Identify which cell holds the provided text, then report its (x, y) central coordinate. 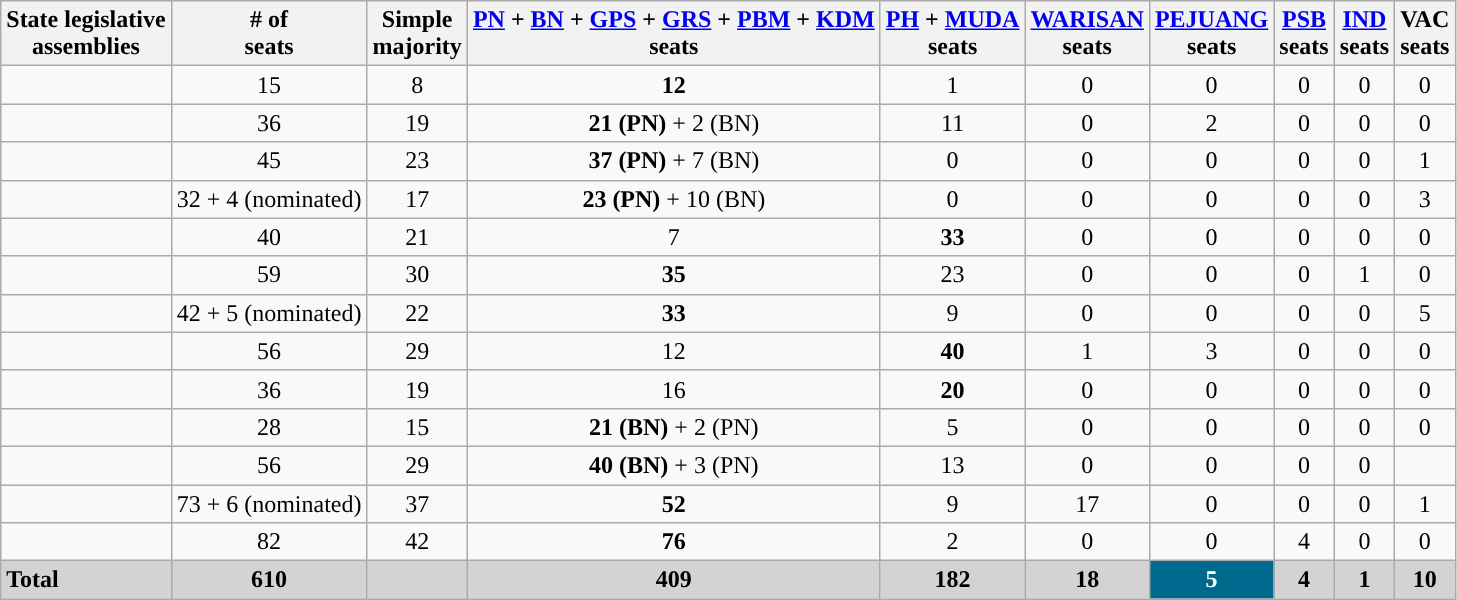
7 (674, 237)
21 (PN) + 2 (BN) (674, 123)
INDseats (1364, 34)
11 (952, 123)
610 (269, 580)
30 (417, 275)
42 + 5 (nominated) (269, 313)
PSBseats (1304, 34)
32 + 4 (nominated) (269, 199)
45 (269, 161)
State legislativeassemblies (86, 34)
37 (PN) + 7 (BN) (674, 161)
28 (269, 427)
52 (674, 503)
40 (BN) + 3 (PN) (674, 465)
37 (417, 503)
Total (86, 580)
PH + MUDAseats (952, 34)
13 (952, 465)
VACseats (1425, 34)
182 (952, 580)
409 (674, 580)
82 (269, 542)
Simplemajority (417, 34)
PEJUANGseats (1211, 34)
20 (952, 389)
21 (417, 237)
23 (PN) + 10 (BN) (674, 199)
# ofseats (269, 34)
22 (417, 313)
PN + BN + GPS + GRS + PBM + KDMseats (674, 34)
8 (417, 85)
73 + 6 (nominated) (269, 503)
35 (674, 275)
59 (269, 275)
42 (417, 542)
76 (674, 542)
16 (674, 389)
WARISANseats (1087, 34)
10 (1425, 580)
18 (1087, 580)
21 (BN) + 2 (PN) (674, 427)
